Detect which cell encompasses the target text, then output its [x, y] center coordinate. 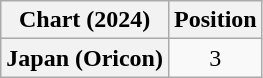
Chart (2024) [85, 20]
Position [215, 20]
Japan (Oricon) [85, 58]
3 [215, 58]
